Extract the (x, y) coordinate from the center of the cell holding the provided text.  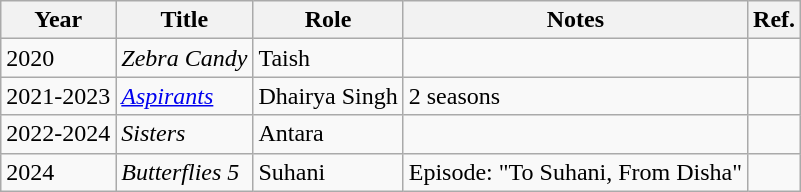
Dhairya Singh (328, 96)
Ref. (774, 20)
2020 (58, 58)
Zebra Candy (184, 58)
Aspirants (184, 96)
2021-2023 (58, 96)
2 seasons (575, 96)
Sisters (184, 134)
2024 (58, 172)
Butterflies 5 (184, 172)
Taish (328, 58)
Year (58, 20)
2022-2024 (58, 134)
Suhani (328, 172)
Episode: "To Suhani, From Disha" (575, 172)
Title (184, 20)
Antara (328, 134)
Notes (575, 20)
Role (328, 20)
